Return (X, Y) of the center of cell containing provided text 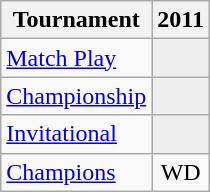
2011 (181, 20)
Invitational (76, 134)
Champions (76, 172)
Tournament (76, 20)
WD (181, 172)
Match Play (76, 58)
Championship (76, 96)
